Find where the given text appears and provide that cell's center as [X, Y] coordinate. 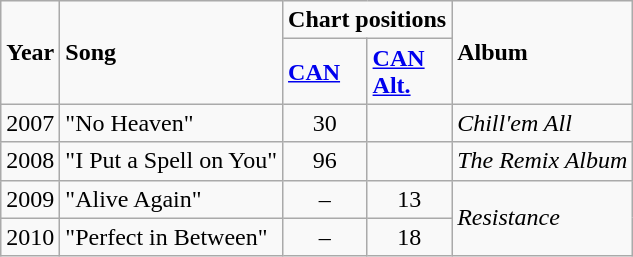
Album [542, 52]
CANAlt. [410, 72]
"No Heaven" [172, 123]
CAN [326, 72]
2007 [30, 123]
The Remix Album [542, 161]
Chill'em All [542, 123]
Song [172, 52]
Resistance [542, 218]
"Alive Again" [172, 199]
30 [326, 123]
2008 [30, 161]
96 [326, 161]
"I Put a Spell on You" [172, 161]
2009 [30, 199]
Chart positions [368, 20]
2010 [30, 237]
13 [410, 199]
"Perfect in Between" [172, 237]
18 [410, 237]
Year [30, 52]
